Determine the [X, Y] coordinate at the center of the cell enclosing the given text.  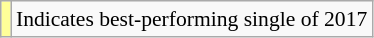
Indicates best-performing single of 2017 [192, 19]
